Extract the [X, Y] coordinate from the center of the cell holding the provided text.  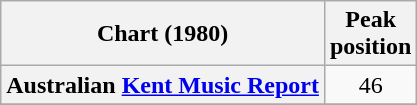
Australian Kent Music Report [163, 85]
46 [370, 85]
Peakposition [370, 34]
Chart (1980) [163, 34]
